Pinpoint the cell where the given text exists, returning its [x, y] midpoint coordinate. 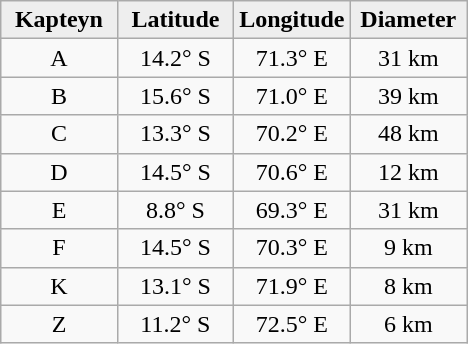
Z [59, 324]
70.6° E [292, 172]
11.2° S [175, 324]
E [59, 210]
D [59, 172]
8 km [408, 286]
13.3° S [175, 134]
Kapteyn [59, 20]
69.3° E [292, 210]
K [59, 286]
71.0° E [292, 96]
70.3° E [292, 248]
15.6° S [175, 96]
9 km [408, 248]
Longitude [292, 20]
Latitude [175, 20]
14.2° S [175, 58]
70.2° E [292, 134]
39 km [408, 96]
B [59, 96]
6 km [408, 324]
C [59, 134]
Diameter [408, 20]
72.5° E [292, 324]
8.8° S [175, 210]
71.3° E [292, 58]
13.1° S [175, 286]
F [59, 248]
12 km [408, 172]
48 km [408, 134]
A [59, 58]
71.9° E [292, 286]
